Extract the [X, Y] coordinate from the center of the cell holding the provided text.  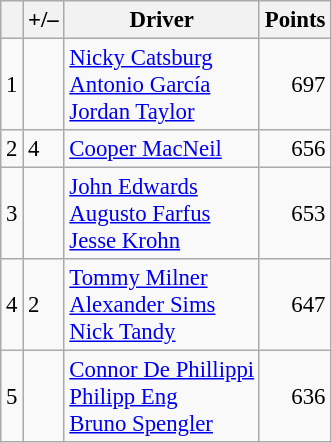
+/– [44, 20]
697 [294, 85]
647 [294, 305]
656 [294, 149]
Cooper MacNeil [162, 149]
John Edwards Augusto Farfus Jesse Krohn [162, 214]
Points [294, 20]
1 [12, 85]
Connor De Phillippi Philipp Eng Bruno Spengler [162, 397]
Nicky Catsburg Antonio García Jordan Taylor [162, 85]
Driver [162, 20]
Tommy Milner Alexander Sims Nick Tandy [162, 305]
653 [294, 214]
3 [12, 214]
5 [12, 397]
636 [294, 397]
